Identify which cell holds the provided text, then report its [x, y] central coordinate. 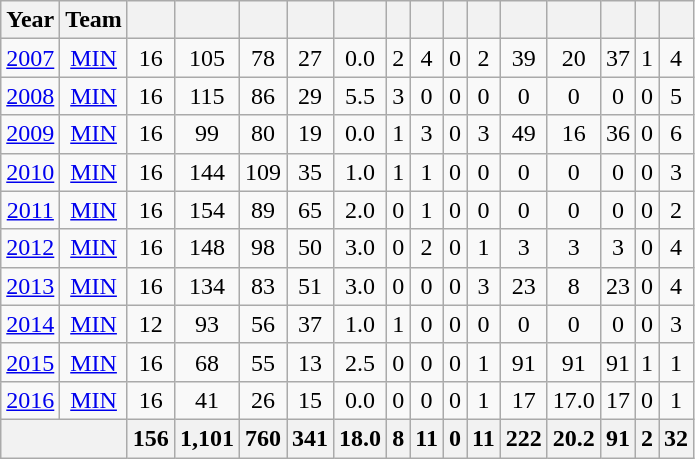
5.5 [360, 96]
134 [206, 286]
26 [262, 400]
41 [206, 400]
5 [676, 96]
2.0 [360, 210]
2014 [30, 324]
115 [206, 96]
18.0 [360, 438]
78 [262, 58]
68 [206, 362]
51 [310, 286]
105 [206, 58]
148 [206, 248]
2007 [30, 58]
99 [206, 134]
1,101 [206, 438]
2016 [30, 400]
2013 [30, 286]
760 [262, 438]
156 [150, 438]
20.2 [574, 438]
109 [262, 172]
6 [676, 134]
65 [310, 210]
17.0 [574, 400]
154 [206, 210]
2008 [30, 96]
15 [310, 400]
Team [94, 20]
39 [524, 58]
13 [310, 362]
56 [262, 324]
Year [30, 20]
49 [524, 134]
2015 [30, 362]
80 [262, 134]
55 [262, 362]
222 [524, 438]
12 [150, 324]
144 [206, 172]
2010 [30, 172]
32 [676, 438]
29 [310, 96]
2011 [30, 210]
50 [310, 248]
89 [262, 210]
2.5 [360, 362]
35 [310, 172]
27 [310, 58]
98 [262, 248]
86 [262, 96]
341 [310, 438]
2009 [30, 134]
19 [310, 134]
36 [618, 134]
93 [206, 324]
83 [262, 286]
2012 [30, 248]
20 [574, 58]
